Output the (X, Y) coordinate of the center of the cell containing the given text.  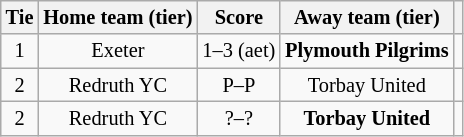
?–? (238, 118)
1 (20, 51)
Exeter (118, 51)
Home team (tier) (118, 17)
Score (238, 17)
Tie (20, 17)
Away team (tier) (366, 17)
Plymouth Pilgrims (366, 51)
1–3 (aet) (238, 51)
P–P (238, 85)
